Identify which cell holds the provided text, then report its (X, Y) central coordinate. 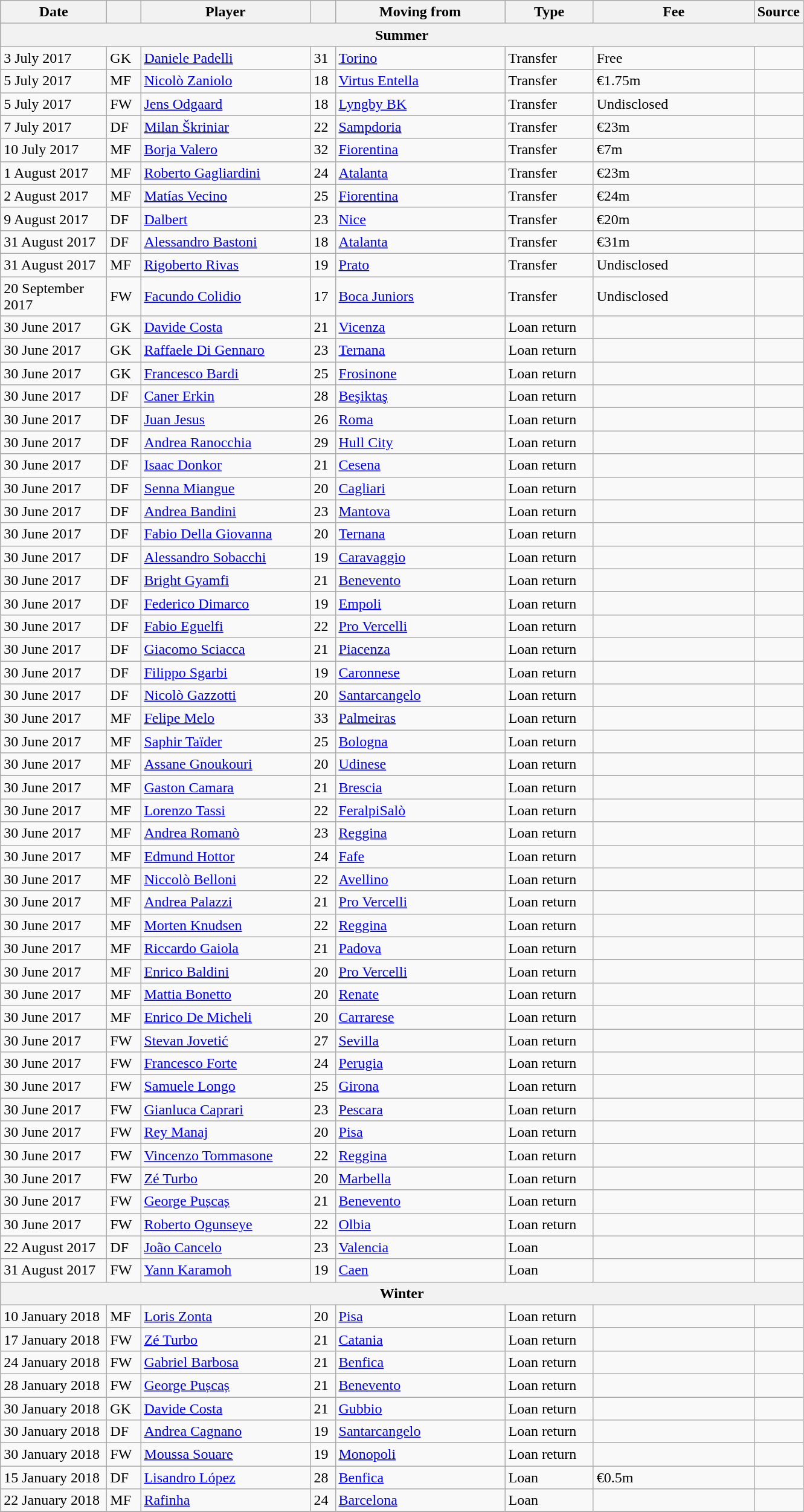
Date (54, 12)
Caen (420, 1270)
Winter (402, 1293)
Andrea Ranocchia (226, 442)
1 August 2017 (54, 173)
Riccardo Gaiola (226, 948)
€31m (674, 242)
Facundo Colidio (226, 296)
28 January 2018 (54, 1385)
FeralpiSalò (420, 810)
Juan Jesus (226, 419)
32 (323, 150)
17 January 2018 (54, 1339)
Caner Erkin (226, 396)
Gianluca Caprari (226, 1110)
Saphir Taïder (226, 741)
Boca Juniors (420, 296)
Gubbio (420, 1409)
33 (323, 719)
Edmund Hottor (226, 856)
Jens Odgaard (226, 104)
Avellino (420, 879)
Moving from (420, 12)
Nicolò Gazzotti (226, 696)
Perugia (420, 1064)
Roberto Gagliardini (226, 173)
Player (226, 12)
Lisandro López (226, 1478)
Caronnese (420, 673)
Sampdoria (420, 127)
Alessandro Bastoni (226, 242)
Roberto Ogunseye (226, 1224)
Virtus Entella (420, 81)
Bright Gyamfi (226, 580)
Cesena (420, 465)
Roma (420, 419)
Prato (420, 265)
15 January 2018 (54, 1478)
Barcelona (420, 1501)
Milan Škriniar (226, 127)
Hull City (420, 442)
Summer (402, 35)
Morten Knudsen (226, 925)
Nice (420, 219)
Yann Karamoh (226, 1270)
26 (323, 419)
Frosinone (420, 373)
Source (778, 12)
24 January 2018 (54, 1362)
Moussa Souare (226, 1455)
17 (323, 296)
Borja Valero (226, 150)
Free (674, 58)
Valencia (420, 1247)
Stevan Jovetić (226, 1040)
Girona (420, 1087)
31 (323, 58)
Niccolò Belloni (226, 879)
10 January 2018 (54, 1316)
Gabriel Barbosa (226, 1362)
Caravaggio (420, 557)
€20m (674, 219)
Lyngby BK (420, 104)
João Cancelo (226, 1247)
Francesco Forte (226, 1064)
Andrea Romanò (226, 833)
Raffaele Di Gennaro (226, 351)
€7m (674, 150)
Senna Miangue (226, 488)
Andrea Bandini (226, 511)
Matías Vecino (226, 196)
Olbia (420, 1224)
€24m (674, 196)
Loris Zonta (226, 1316)
€1.75m (674, 81)
Piacenza (420, 649)
Lorenzo Tassi (226, 810)
Gaston Camara (226, 787)
Catania (420, 1339)
Enrico Baldini (226, 971)
Cagliari (420, 488)
Bologna (420, 741)
29 (323, 442)
22 January 2018 (54, 1501)
Enrico De Micheli (226, 1017)
Beşiktaş (420, 396)
Francesco Bardi (226, 373)
Fee (674, 12)
Giacomo Sciacca (226, 649)
Andrea Cagnano (226, 1432)
Vicenza (420, 328)
Vincenzo Tommasone (226, 1155)
Fabio Della Giovanna (226, 534)
Fafe (420, 856)
Rigoberto Rivas (226, 265)
Padova (420, 948)
Renate (420, 994)
Alessandro Sobacchi (226, 557)
Carrarese (420, 1017)
Isaac Donkor (226, 465)
7 July 2017 (54, 127)
Samuele Longo (226, 1087)
Brescia (420, 787)
Type (549, 12)
Empoli (420, 603)
Dalbert (226, 219)
Monopoli (420, 1455)
€0.5m (674, 1478)
Nicolò Zaniolo (226, 81)
Mattia Bonetto (226, 994)
Fabio Eguelfi (226, 626)
20 September 2017 (54, 296)
2 August 2017 (54, 196)
3 July 2017 (54, 58)
Filippo Sgarbi (226, 673)
22 August 2017 (54, 1247)
Rafinha (226, 1501)
Federico Dimarco (226, 603)
9 August 2017 (54, 219)
Pescara (420, 1110)
Udinese (420, 764)
Rey Manaj (226, 1132)
Marbella (420, 1178)
Mantova (420, 511)
Palmeiras (420, 719)
Felipe Melo (226, 719)
Sevilla (420, 1040)
27 (323, 1040)
Torino (420, 58)
Daniele Padelli (226, 58)
10 July 2017 (54, 150)
Andrea Palazzi (226, 902)
Assane Gnoukouri (226, 764)
